Return [X, Y] of the center of cell containing provided text 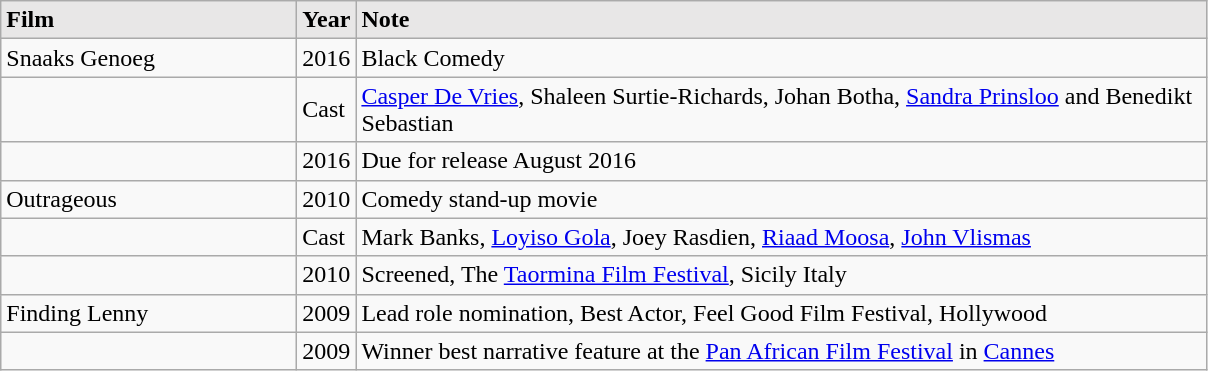
Black Comedy [782, 58]
Winner best narrative feature at the Pan African Film Festival in Cannes [782, 351]
Snaaks Genoeg [149, 58]
Note [782, 20]
Comedy stand-up movie [782, 199]
Mark Banks, Loyiso Gola, Joey Rasdien, Riaad Moosa, John Vlismas [782, 237]
Finding Lenny [149, 313]
Screened, The Taormina Film Festival, Sicily Italy [782, 275]
Film [149, 20]
Casper De Vries, Shaleen Surtie-Richards, Johan Botha, Sandra Prinsloo and Benedikt Sebastian [782, 110]
Lead role nomination, Best Actor, Feel Good Film Festival, Hollywood [782, 313]
Outrageous [149, 199]
Due for release August 2016 [782, 161]
Year [326, 20]
